Detect which cell encompasses the target text, then output its (x, y) center coordinate. 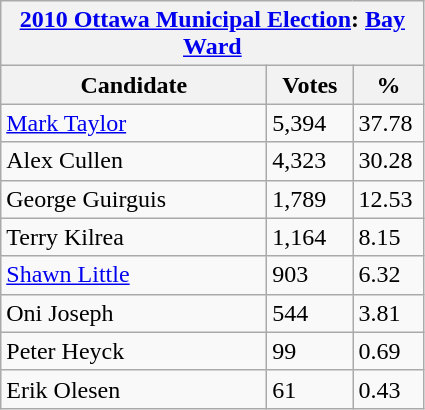
Candidate (134, 85)
99 (310, 351)
1,164 (310, 237)
903 (310, 275)
61 (310, 389)
30.28 (388, 161)
Peter Heyck (134, 351)
1,789 (310, 199)
Alex Cullen (134, 161)
5,394 (310, 123)
Votes (310, 85)
37.78 (388, 123)
Shawn Little (134, 275)
2010 Ottawa Municipal Election: Bay Ward (212, 34)
0.43 (388, 389)
George Guirguis (134, 199)
Erik Olesen (134, 389)
Mark Taylor (134, 123)
Oni Joseph (134, 313)
% (388, 85)
4,323 (310, 161)
8.15 (388, 237)
12.53 (388, 199)
0.69 (388, 351)
6.32 (388, 275)
544 (310, 313)
3.81 (388, 313)
Terry Kilrea (134, 237)
